Locate the cell with the specified text and output its (X, Y) center coordinate. 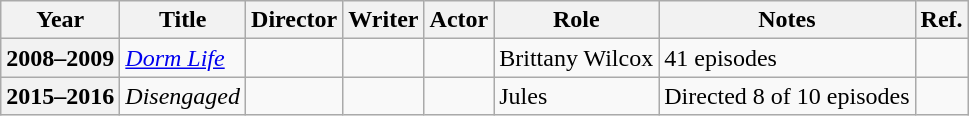
2015–2016 (60, 96)
Notes (787, 20)
Year (60, 20)
2008–2009 (60, 58)
Disengaged (183, 96)
Dorm Life (183, 58)
Ref. (942, 20)
Brittany Wilcox (576, 58)
Title (183, 20)
Jules (576, 96)
41 episodes (787, 58)
Role (576, 20)
Director (294, 20)
Actor (459, 20)
Directed 8 of 10 episodes (787, 96)
Writer (384, 20)
